Search for the cell housing the specified text and yield its (X, Y) center coordinate. 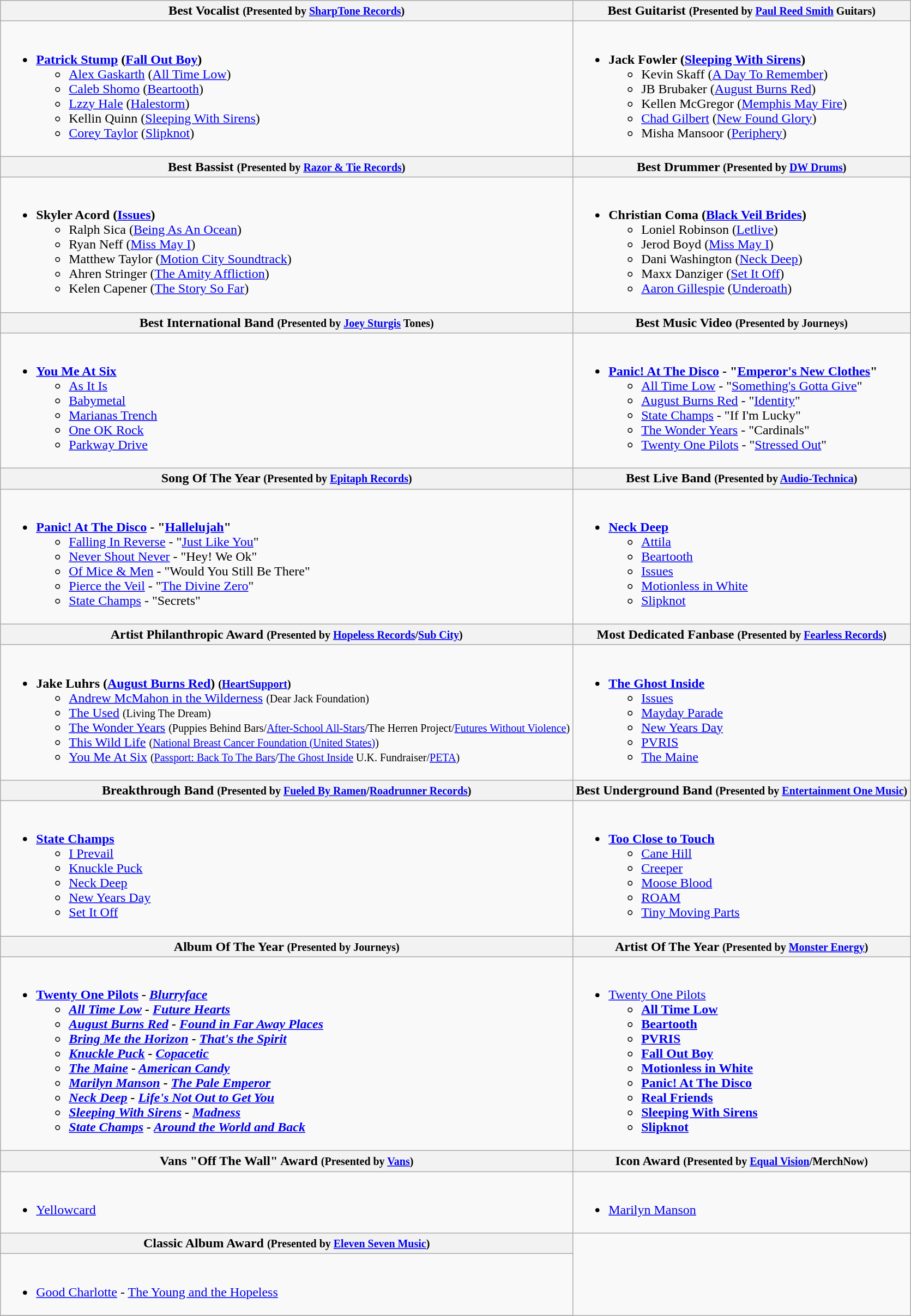
Breakthrough Band (Presented by Fueled By Ramen/Roadrunner Records) (287, 790)
Best Music Video (Presented by Journeys) (741, 323)
Too Close to TouchCane HillCreeperMoose BloodROAMTiny Moving Parts (741, 868)
Album Of The Year (Presented by Journeys) (287, 947)
State ChampsI PrevailKnuckle PuckNeck DeepNew Years DaySet It Off (287, 868)
Marilyn Manson (741, 1202)
Artist Philanthropic Award (Presented by Hopeless Records/Sub City) (287, 634)
You Me At SixAs It IsBabymetalMarianas TrenchOne OK RockParkway Drive (287, 401)
Yellowcard (287, 1202)
The Ghost InsideIssuesMayday ParadeNew Years DayPVRISThe Maine (741, 712)
Classic Album Award (Presented by Eleven Seven Music) (287, 1244)
Artist Of The Year (Presented by Monster Energy) (741, 947)
Best International Band (Presented by Joey Sturgis Tones) (287, 323)
Best Drummer (Presented by DW Drums) (741, 167)
Best Bassist (Presented by Razor & Tie Records) (287, 167)
Most Dedicated Fanbase (Presented by Fearless Records) (741, 634)
Song Of The Year (Presented by Epitaph Records) (287, 478)
Best Vocalist (Presented by SharpTone Records) (287, 11)
Vans "Off The Wall" Award (Presented by Vans) (287, 1161)
Best Guitarist (Presented by Paul Reed Smith Guitars) (741, 11)
Best Underground Band (Presented by Entertainment One Music) (741, 790)
Twenty One PilotsAll Time LowBeartoothPVRISFall Out BoyMotionless in WhitePanic! At The DiscoReal FriendsSleeping With SirensSlipknot (741, 1054)
Best Live Band (Presented by Audio-Technica) (741, 478)
Neck DeepAttilaBeartoothIssuesMotionless in WhiteSlipknot (741, 556)
Icon Award (Presented by Equal Vision/MerchNow) (741, 1161)
Good Charlotte - The Young and the Hopeless (287, 1285)
